Find where the given text appears and provide that cell's center as (x, y) coordinate. 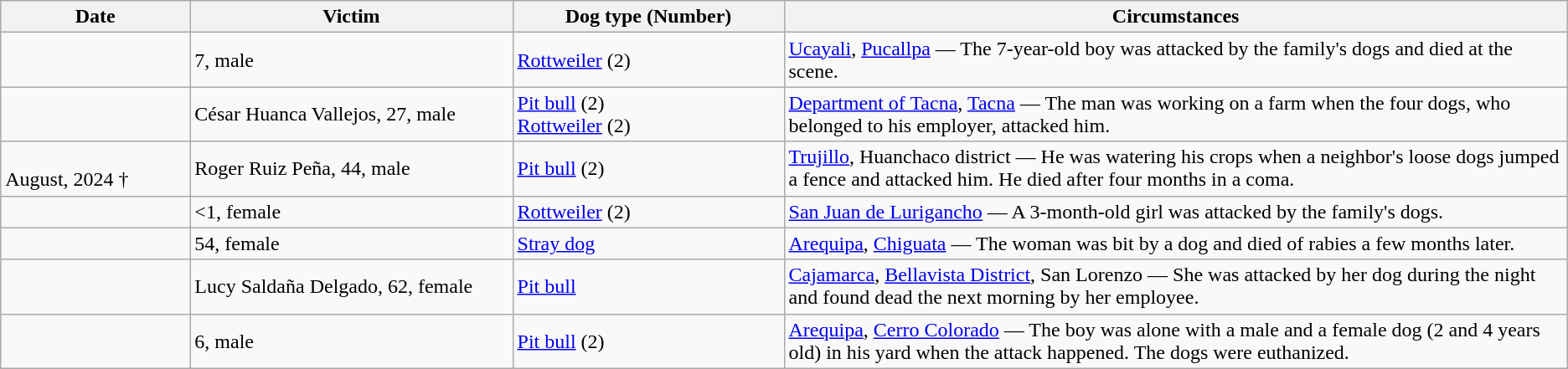
Arequipa, Chiguata — The woman was bit by a dog and died of rabies a few months later. (1176, 243)
Pit bull (648, 286)
Department of Tacna, Tacna — The man was working on a farm when the four dogs, who belonged to his employer, attacked him. (1176, 114)
7, male (352, 60)
César Huanca Vallejos, 27, male (352, 114)
Date (95, 17)
San Juan de Lurigancho — A 3-month-old girl was attacked by the family's dogs. (1176, 212)
Circumstances (1176, 17)
Ucayali, Pucallpa — The 7-year-old boy was attacked by the family's dogs and died at the scene. (1176, 60)
Pit bull (2)Rottweiler (2) (648, 114)
Victim (352, 17)
<1, female (352, 212)
August, 2024 † (95, 169)
54, female (352, 243)
Roger Ruiz Peña, 44, male (352, 169)
Dog type (Number) (648, 17)
Cajamarca, Bellavista District, San Lorenzo — She was attacked by her dog during the night and found dead the next morning by her employee. (1176, 286)
6, male (352, 341)
Stray dog (648, 243)
Lucy Saldaña Delgado, 62, female (352, 286)
